Provide the [X, Y] coordinate of the cell's center where the given text is located.  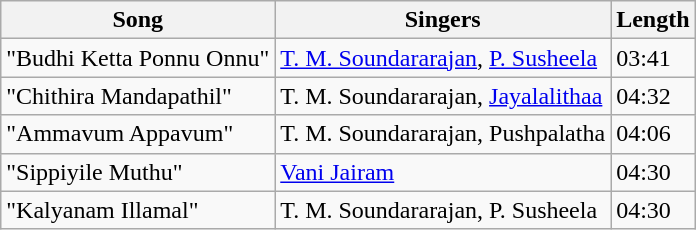
Length [653, 20]
T. M. Soundararajan, Jayalalithaa [443, 96]
"Kalyanam Illamal" [138, 210]
"Budhi Ketta Ponnu Onnu" [138, 58]
"Sippiyile Muthu" [138, 172]
Vani Jairam [443, 172]
T. M. Soundararajan, Pushpalatha [443, 134]
"Ammavum Appavum" [138, 134]
"Chithira Mandapathil" [138, 96]
03:41 [653, 58]
Song [138, 20]
04:06 [653, 134]
04:32 [653, 96]
Singers [443, 20]
